Locate the cell with the specified text and output its (x, y) center coordinate. 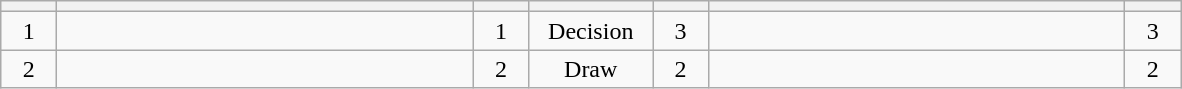
Decision (591, 31)
Draw (591, 69)
